Capture the cell that displays the provided text and extract its [x, y] central coordinate. 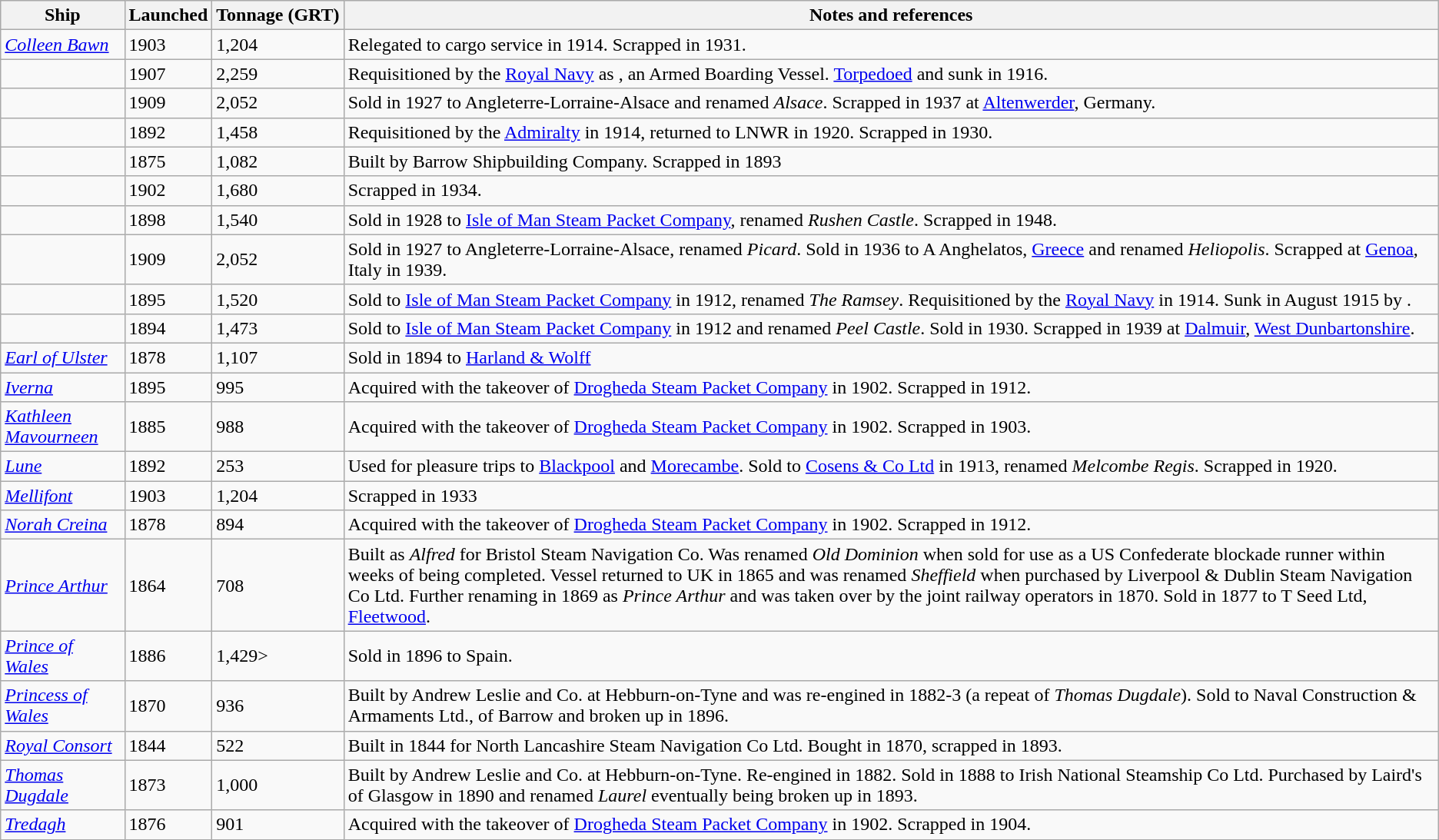
1,429> [278, 656]
522 [278, 745]
936 [278, 706]
Thomas Dugdale [63, 785]
901 [278, 825]
Prince Arthur [63, 586]
1885 [168, 427]
1,000 [278, 785]
2,259 [278, 74]
1907 [168, 74]
Requisitioned by the Royal Navy as , an Armed Boarding Vessel. Torpedoed and sunk in 1916. [891, 74]
995 [278, 387]
1844 [168, 745]
Earl of Ulster [63, 357]
Acquired with the takeover of Drogheda Steam Packet Company in 1902. Scrapped in 1903. [891, 427]
Lune [63, 466]
1,520 [278, 299]
1875 [168, 161]
Sold in 1896 to Spain. [891, 656]
Norah Creina [63, 525]
1,473 [278, 328]
Royal Consort [63, 745]
Scrapped in 1934. [891, 191]
894 [278, 525]
Mellifont [63, 496]
1898 [168, 220]
1,680 [278, 191]
1864 [168, 586]
Tredagh [63, 825]
Ship [63, 15]
Used for pleasure trips to Blackpool and Morecambe. Sold to Cosens & Co Ltd in 1913, renamed Melcombe Regis. Scrapped in 1920. [891, 466]
1876 [168, 825]
Built in 1844 for North Lancashire Steam Navigation Co Ltd. Bought in 1870, scrapped in 1893. [891, 745]
1,082 [278, 161]
Launched [168, 15]
Prince of Wales [63, 656]
Colleen Bawn [63, 45]
1,458 [278, 132]
Acquired with the takeover of Drogheda Steam Packet Company in 1902. Scrapped in 1904. [891, 825]
Notes and references [891, 15]
Iverna [63, 387]
1886 [168, 656]
1870 [168, 706]
Relegated to cargo service in 1914. Scrapped in 1931. [891, 45]
Sold in 1927 to Angleterre-Lorraine-Alsace and renamed Alsace. Scrapped in 1937 at Altenwerder, Germany. [891, 103]
Princess of Wales [63, 706]
Kathleen Mavourneen [63, 427]
Requisitioned by the Admiralty in 1914, returned to LNWR in 1920. Scrapped in 1930. [891, 132]
988 [278, 427]
Scrapped in 1933 [891, 496]
708 [278, 586]
1894 [168, 328]
253 [278, 466]
Sold in 1928 to Isle of Man Steam Packet Company, renamed Rushen Castle. Scrapped in 1948. [891, 220]
Sold to Isle of Man Steam Packet Company in 1912, renamed The Ramsey. Requisitioned by the Royal Navy in 1914. Sunk in August 1915 by . [891, 299]
1902 [168, 191]
Tonnage (GRT) [278, 15]
Sold in 1894 to Harland & Wolff [891, 357]
1,107 [278, 357]
1873 [168, 785]
1,540 [278, 220]
Built by Barrow Shipbuilding Company. Scrapped in 1893 [891, 161]
Sold to Isle of Man Steam Packet Company in 1912 and renamed Peel Castle. Sold in 1930. Scrapped in 1939 at Dalmuir, West Dunbartonshire. [891, 328]
